For the text-containing cell, return its midpoint in [X, Y] coordinate format. 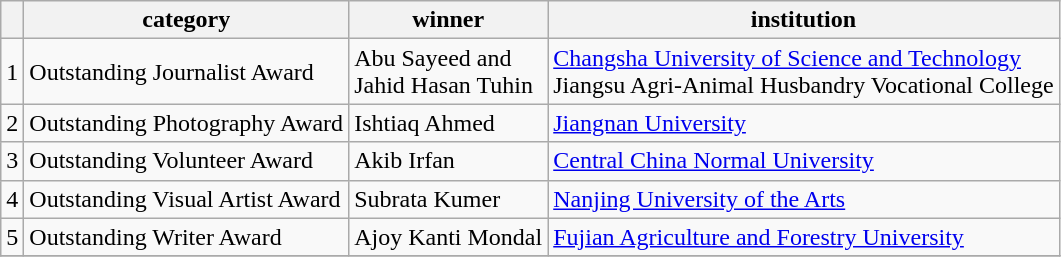
Outstanding Writer Award [186, 237]
Fujian Agriculture and Forestry University [804, 237]
Ajoy Kanti Mondal [448, 237]
Subrata Kumer [448, 199]
Outstanding Visual Artist Award [186, 199]
institution [804, 20]
category [186, 20]
1 [12, 72]
Abu Sayeed and Jahid Hasan Tuhin [448, 72]
Changsha University of Science and Technology Jiangsu Agri-Animal Husbandry Vocational College [804, 72]
Ishtiaq Ahmed [448, 123]
Central China Normal University [804, 161]
4 [12, 199]
Outstanding Volunteer Award [186, 161]
Outstanding Photography Award [186, 123]
Outstanding Journalist Award [186, 72]
winner [448, 20]
Nanjing University of the Arts [804, 199]
3 [12, 161]
Jiangnan University [804, 123]
Akib Irfan [448, 161]
5 [12, 237]
2 [12, 123]
